Search for the cell housing the specified text and yield its [X, Y] center coordinate. 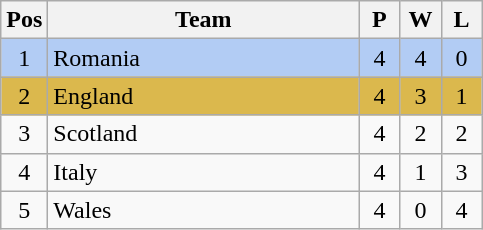
Romania [204, 58]
Scotland [204, 134]
Team [204, 20]
England [204, 96]
5 [24, 210]
L [462, 20]
Wales [204, 210]
P [380, 20]
W [420, 20]
Pos [24, 20]
Italy [204, 172]
